Extract the [X, Y] coordinate from the center of the cell holding the provided text.  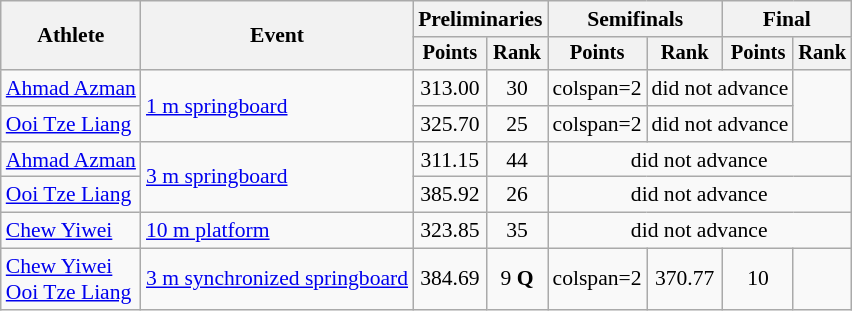
35 [518, 231]
Semifinals [636, 19]
10 m platform [277, 231]
25 [518, 124]
30 [518, 88]
10 [758, 280]
26 [518, 195]
44 [518, 160]
385.92 [450, 195]
325.70 [450, 124]
323.85 [450, 231]
1 m springboard [277, 106]
311.15 [450, 160]
Event [277, 36]
9 Q [518, 280]
384.69 [450, 280]
Chew Yiwei [71, 231]
370.77 [685, 280]
Preliminaries [480, 19]
Final [787, 19]
Chew YiweiOoi Tze Liang [71, 280]
Athlete [71, 36]
3 m synchronized springboard [277, 280]
3 m springboard [277, 178]
313.00 [450, 88]
